From the cell containing the given text, extract its center point as [x, y] coordinate. 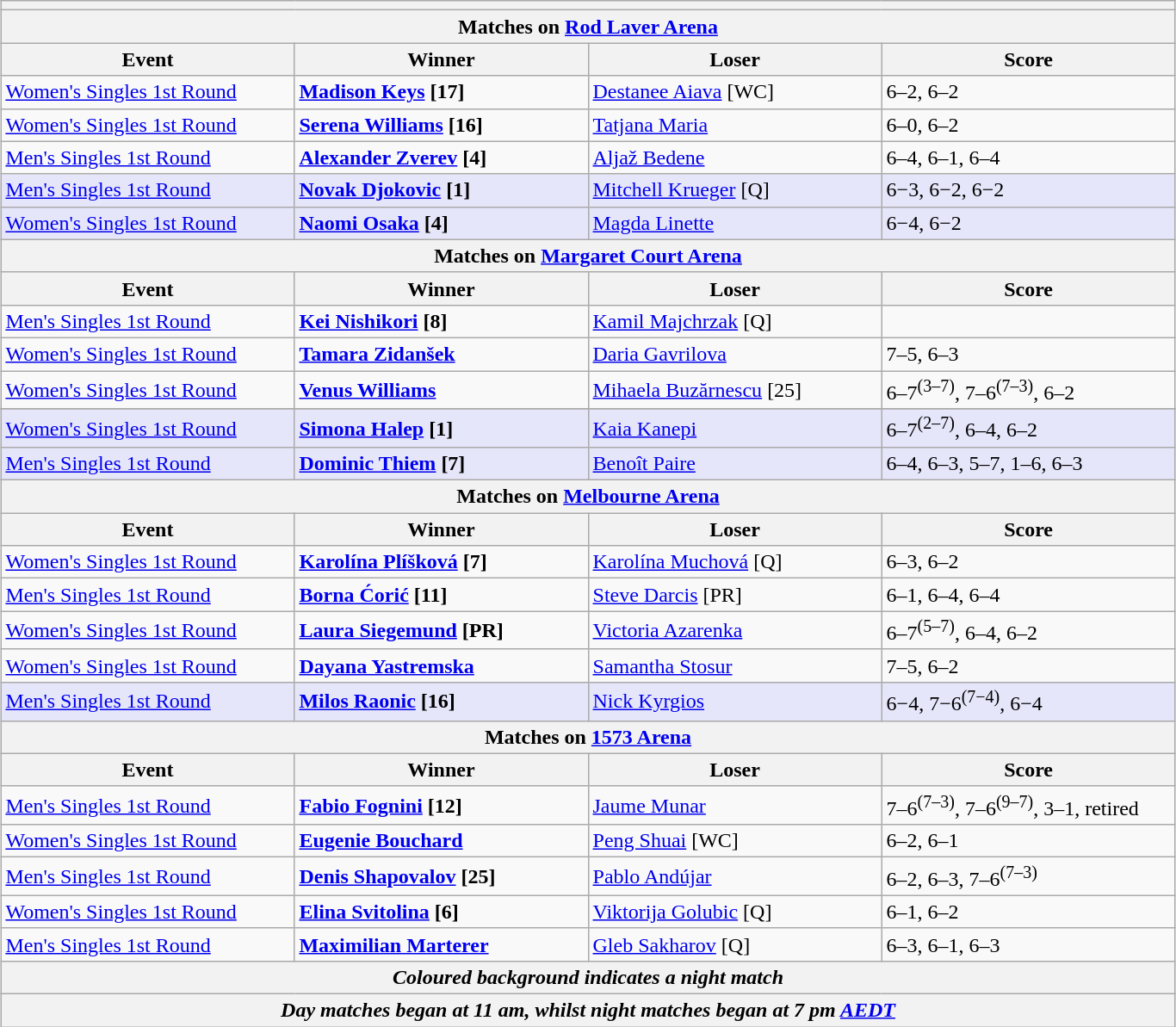
7–5, 6–3 [1028, 354]
Nick Kyrgios [735, 702]
6–0, 6–2 [1028, 125]
Mihaela Buzărnescu [25] [735, 389]
Victoria Azarenka [735, 630]
Dayana Yastremska [441, 665]
6–2, 6–1 [1028, 841]
6–4, 6–3, 5–7, 1–6, 6–3 [1028, 464]
Destanee Aiava [WC] [735, 92]
Gleb Sakharov [Q] [735, 944]
Kei Nishikori [8] [441, 321]
Steve Darcis [PR] [735, 595]
Simona Halep [1] [441, 429]
Alexander Zverev [4] [441, 158]
7–6(7–3), 7–6(9–7), 3–1, retired [1028, 806]
6–4, 6–1, 6–4 [1028, 158]
Borna Ćorić [11] [441, 595]
Daria Gavrilova [735, 354]
6–3, 6–2 [1028, 562]
Matches on Rod Laver Arena [588, 27]
Pablo Andújar [735, 876]
Magda Linette [735, 223]
6–2, 6–3, 7–6(7–3) [1028, 876]
Fabio Fognini [12] [441, 806]
Jaume Munar [735, 806]
6−4, 7−6(7−4), 6−4 [1028, 702]
6–7(5–7), 6–4, 6–2 [1028, 630]
Aljaž Bedene [735, 158]
Benoît Paire [735, 464]
Eugenie Bouchard [441, 841]
Matches on 1573 Arena [588, 737]
Novak Djokovic [1] [441, 190]
6–1, 6–4, 6–4 [1028, 595]
Samantha Stosur [735, 665]
Elina Svitolina [6] [441, 912]
Milos Raonic [16] [441, 702]
Dominic Thiem [7] [441, 464]
6–2, 6–2 [1028, 92]
Maximilian Marterer [441, 944]
6–7(2–7), 6–4, 6–2 [1028, 429]
Matches on Melbourne Arena [588, 497]
6–1, 6–2 [1028, 912]
Laura Siegemund [PR] [441, 630]
Denis Shapovalov [25] [441, 876]
Serena Williams [16] [441, 125]
Kaia Kanepi [735, 429]
Mitchell Krueger [Q] [735, 190]
Day matches began at 11 am, whilst night matches began at 7 pm AEDT [588, 1011]
Tatjana Maria [735, 125]
Peng Shuai [WC] [735, 841]
Naomi Osaka [4] [441, 223]
Viktorija Golubic [Q] [735, 912]
Venus Williams [441, 389]
6−3, 6−2, 6−2 [1028, 190]
Coloured background indicates a night match [588, 978]
6–7(3–7), 7–6(7–3), 6–2 [1028, 389]
Karolína Plíšková [7] [441, 562]
6–3, 6–1, 6–3 [1028, 944]
Matches on Margaret Court Arena [588, 256]
Madison Keys [17] [441, 92]
Tamara Zidanšek [441, 354]
6−4, 6−2 [1028, 223]
Karolína Muchová [Q] [735, 562]
7–5, 6–2 [1028, 665]
Kamil Majchrzak [Q] [735, 321]
